Identify which cell holds the provided text, then report its [X, Y] central coordinate. 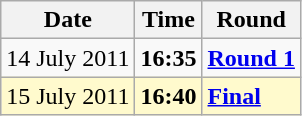
Time [168, 20]
16:40 [168, 96]
15 July 2011 [68, 96]
Final [251, 96]
Round [251, 20]
Date [68, 20]
Round 1 [251, 58]
14 July 2011 [68, 58]
16:35 [168, 58]
